Provide the [x, y] coordinate of the cell's center where the given text is located.  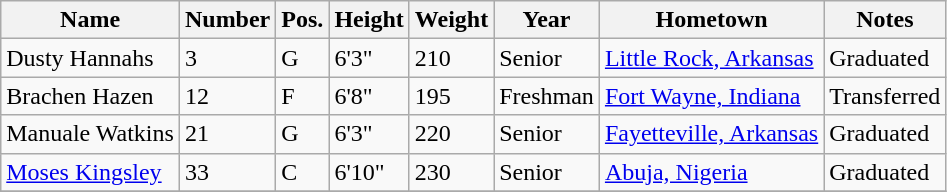
F [302, 96]
195 [451, 96]
Moses Kingsley [90, 172]
Manuale Watkins [90, 134]
220 [451, 134]
Abuja, Nigeria [711, 172]
12 [227, 96]
Pos. [302, 20]
Weight [451, 20]
Fayetteville, Arkansas [711, 134]
3 [227, 58]
Number [227, 20]
Transferred [885, 96]
Freshman [547, 96]
Height [369, 20]
Little Rock, Arkansas [711, 58]
Hometown [711, 20]
Dusty Hannahs [90, 58]
33 [227, 172]
Brachen Hazen [90, 96]
C [302, 172]
Name [90, 20]
Fort Wayne, Indiana [711, 96]
210 [451, 58]
6'10" [369, 172]
Notes [885, 20]
Year [547, 20]
6'8" [369, 96]
230 [451, 172]
21 [227, 134]
